Identify which cell holds the provided text, then report its (X, Y) central coordinate. 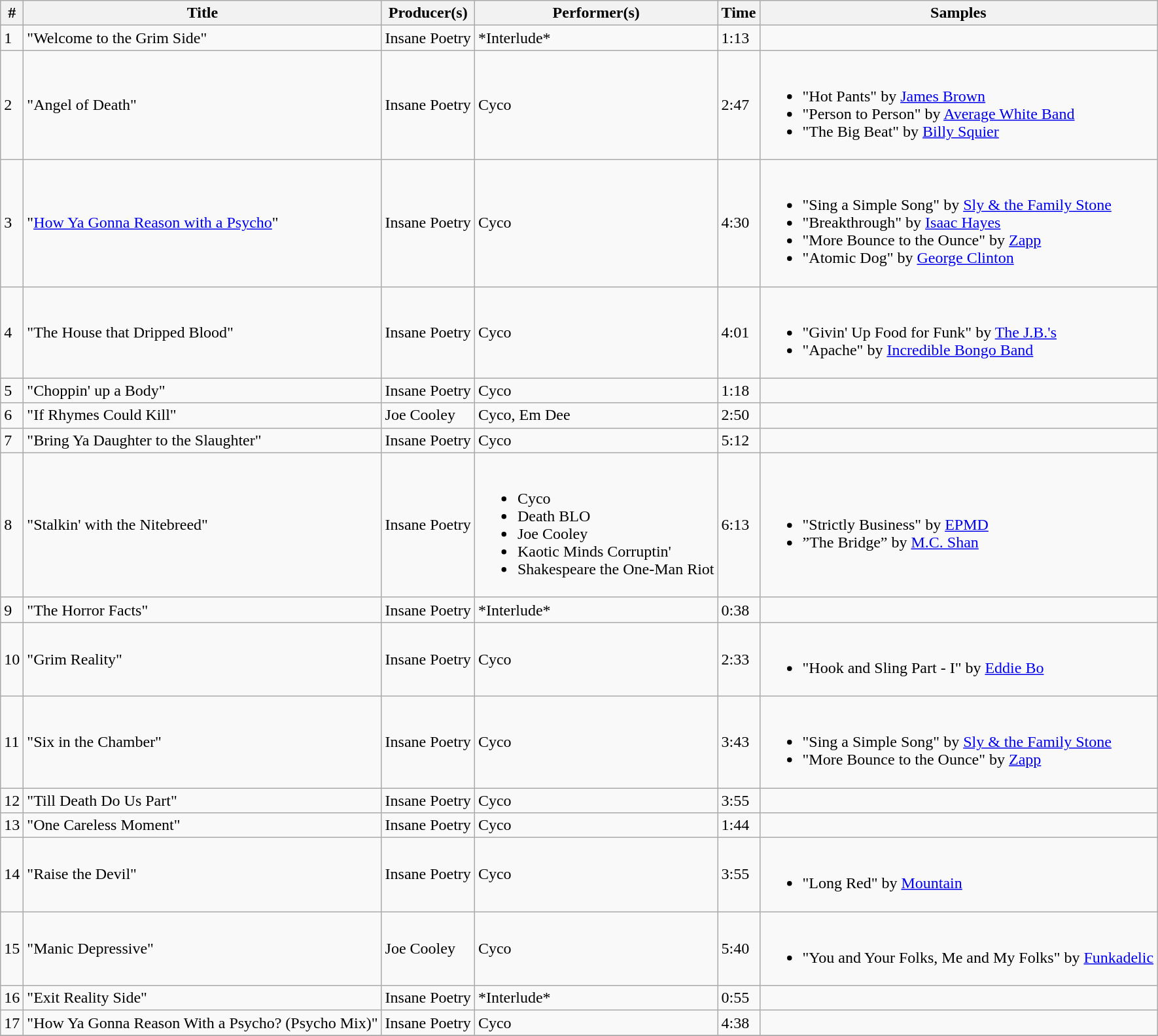
4 (12, 332)
Cyco, Em Dee (596, 415)
5:40 (739, 948)
Samples (958, 13)
"Welcome to the Grim Side" (203, 38)
"Raise the Devil" (203, 875)
"Sing a Simple Song" by Sly & the Family Stone"Breakthrough" by Isaac Hayes"More Bounce to the Ounce" by Zapp"Atomic Dog" by George Clinton (958, 223)
"Givin' Up Food for Funk" by The J.B.'s"Apache" by Incredible Bongo Band (958, 332)
"Hook and Sling Part - I" by Eddie Bo (958, 659)
10 (12, 659)
0:55 (739, 998)
4:01 (739, 332)
# (12, 13)
2 (12, 105)
"If Rhymes Could Kill" (203, 415)
Producer(s) (428, 13)
"Choppin' up a Body" (203, 390)
"Six in the Chamber" (203, 742)
15 (12, 948)
0:38 (739, 610)
"Strictly Business" by EPMD”The Bridge” by M.C. Shan (958, 525)
4:30 (739, 223)
"Angel of Death" (203, 105)
13 (12, 825)
Title (203, 13)
2:47 (739, 105)
"You and Your Folks, Me and My Folks" by Funkadelic (958, 948)
8 (12, 525)
1:18 (739, 390)
"Bring Ya Daughter to the Slaughter" (203, 440)
Time (739, 13)
16 (12, 998)
5 (12, 390)
6:13 (739, 525)
11 (12, 742)
"Exit Reality Side" (203, 998)
"Hot Pants" by James Brown"Person to Person" by Average White Band"The Big Beat" by Billy Squier (958, 105)
5:12 (739, 440)
"The House that Dripped Blood" (203, 332)
"Long Red" by Mountain (958, 875)
"Till Death Do Us Part" (203, 800)
3 (12, 223)
9 (12, 610)
"How Ya Gonna Reason with a Psycho" (203, 223)
"Sing a Simple Song" by Sly & the Family Stone"More Bounce to the Ounce" by Zapp (958, 742)
3:43 (739, 742)
"Stalkin' with the Nitebreed" (203, 525)
"Grim Reality" (203, 659)
Performer(s) (596, 13)
1:44 (739, 825)
4:38 (739, 1023)
12 (12, 800)
"How Ya Gonna Reason With a Psycho? (Psycho Mix)" (203, 1023)
2:33 (739, 659)
1:13 (739, 38)
6 (12, 415)
14 (12, 875)
"One Careless Moment" (203, 825)
"The Horror Facts" (203, 610)
17 (12, 1023)
7 (12, 440)
2:50 (739, 415)
"Manic Depressive" (203, 948)
1 (12, 38)
CycoDeath BLOJoe CooleyKaotic Minds Corruptin'Shakespeare the One-Man Riot (596, 525)
